Search for the cell housing the specified text and yield its [X, Y] center coordinate. 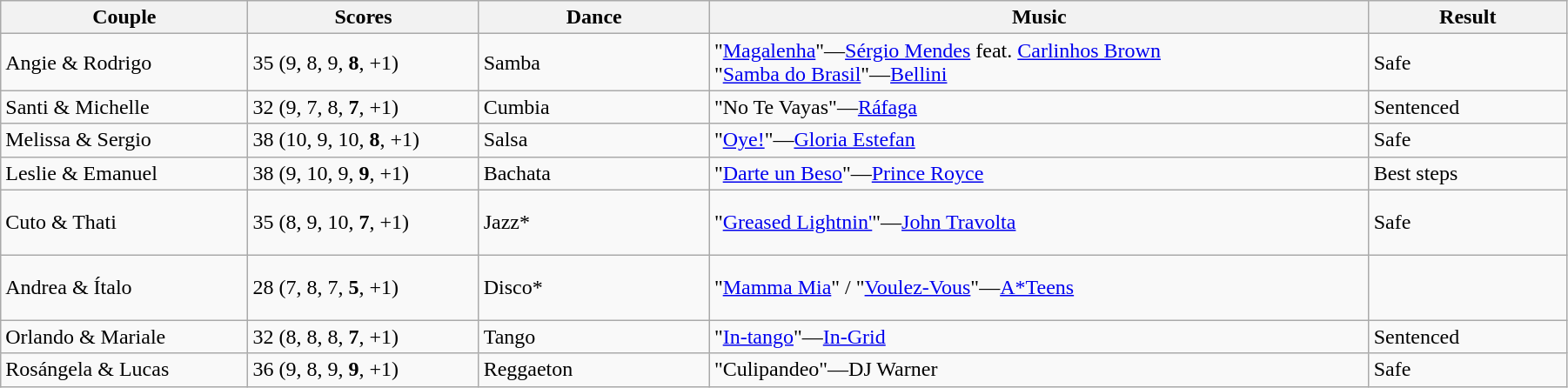
"Mamma Mia" / "Voulez-Vous"—A*Teens [1039, 287]
32 (9, 7, 8, 7, +1) [364, 107]
"Magalenha"—Sérgio Mendes feat. Carlinhos Brown"Samba do Brasil"—Bellini [1039, 63]
"Greased Lightnin'"—John Travolta [1039, 223]
Bachata [593, 173]
Result [1467, 17]
Samba [593, 63]
"No Te Vayas"—Ráfaga [1039, 107]
Best steps [1467, 173]
Music [1039, 17]
Rosángela & Lucas [124, 370]
Santi & Michelle [124, 107]
38 (10, 9, 10, 8, +1) [364, 140]
Cumbia [593, 107]
"Oye!"—Gloria Estefan [1039, 140]
"In-tango"—In-Grid [1039, 337]
Melissa & Sergio [124, 140]
36 (9, 8, 9, 9, +1) [364, 370]
Salsa [593, 140]
Angie & Rodrigo [124, 63]
Jazz* [593, 223]
"Culipandeo"—DJ Warner [1039, 370]
35 (9, 8, 9, 8, +1) [364, 63]
Cuto & Thati [124, 223]
Disco* [593, 287]
Scores [364, 17]
32 (8, 8, 8, 7, +1) [364, 337]
Orlando & Mariale [124, 337]
Dance [593, 17]
Leslie & Emanuel [124, 173]
Andrea & Ítalo [124, 287]
Couple [124, 17]
Reggaeton [593, 370]
Tango [593, 337]
"Darte un Beso"—Prince Royce [1039, 173]
28 (7, 8, 7, 5, +1) [364, 287]
38 (9, 10, 9, 9, +1) [364, 173]
35 (8, 9, 10, 7, +1) [364, 223]
